Provide the (X, Y) coordinate of the cell's center where the given text is located.  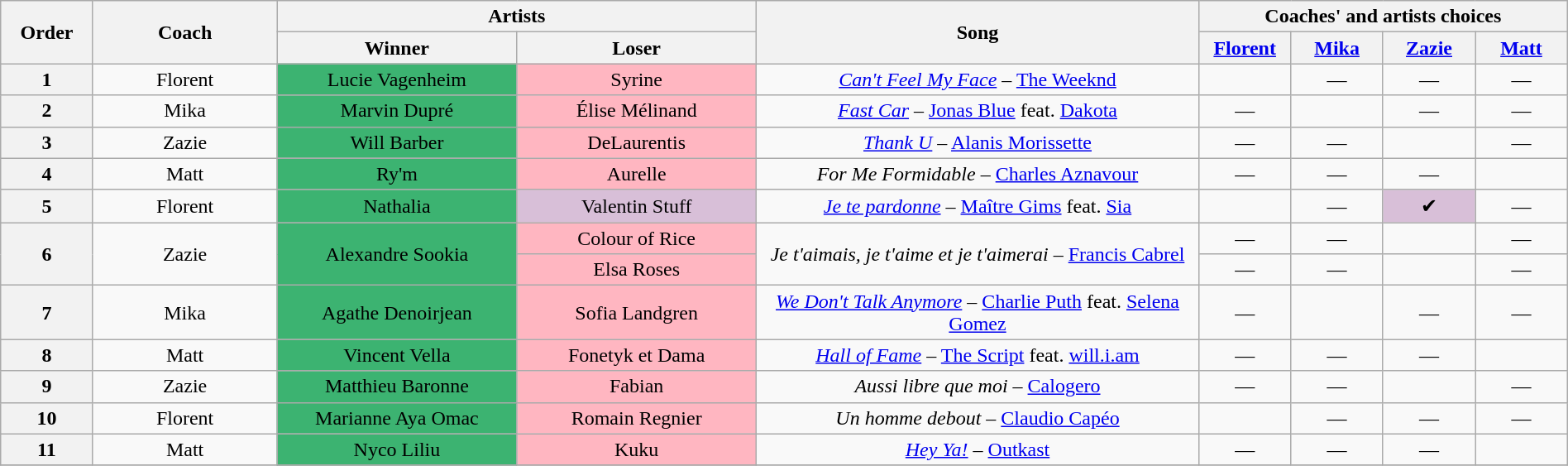
Aurelle (637, 174)
Nyco Liliu (397, 449)
6 (46, 254)
Artists (517, 17)
Hall of Fame – The Script feat. will.i.am (978, 355)
Can't Feel My Face – The Weeknd (978, 79)
Coaches' and artists choices (1383, 17)
Lucie Vagenheim (397, 79)
Song (978, 32)
Vincent Vella (397, 355)
Coach (185, 32)
8 (46, 355)
Fonetyk et Dama (637, 355)
Fabian (637, 387)
Fast Car – Jonas Blue feat. Dakota (978, 111)
DeLaurentis (637, 142)
Agathe Denoirjean (397, 313)
Hey Ya! – Outkast (978, 449)
Winner (397, 48)
3 (46, 142)
For Me Formidable – Charles Aznavour (978, 174)
Un homme debout – Claudio Capéo (978, 418)
2 (46, 111)
11 (46, 449)
4 (46, 174)
Nathalia (397, 206)
7 (46, 313)
Kuku (637, 449)
9 (46, 387)
Syrine (637, 79)
Order (46, 32)
Thank U – Alanis Morissette (978, 142)
Marvin Dupré (397, 111)
Élise Mélinand (637, 111)
Matthieu Baronne (397, 387)
✔ (1429, 206)
Will Barber (397, 142)
Valentin Stuff (637, 206)
5 (46, 206)
Alexandre Sookia (397, 254)
Je t'aimais, je t'aime et je t'aimerai – Francis Cabrel (978, 254)
Marianne Aya Omac (397, 418)
10 (46, 418)
Je te pardonne – Maître Gims feat. Sia (978, 206)
We Don't Talk Anymore – Charlie Puth feat. Selena Gomez (978, 313)
Ry'm (397, 174)
Romain Regnier (637, 418)
Loser (637, 48)
Sofia Landgren (637, 313)
Colour of Rice (637, 238)
1 (46, 79)
Aussi libre que moi – Calogero (978, 387)
Elsa Roses (637, 270)
